Detect which cell encompasses the target text, then output its [X, Y] center coordinate. 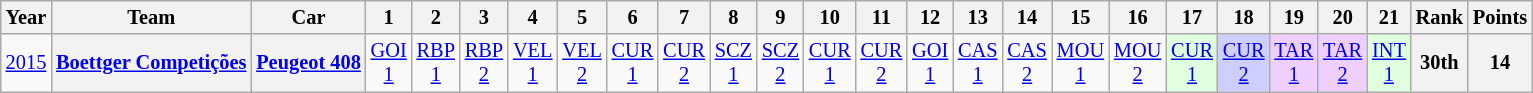
30th [1440, 63]
5 [582, 17]
18 [1244, 17]
RBP2 [484, 63]
12 [930, 17]
20 [1342, 17]
21 [1389, 17]
Points [1500, 17]
9 [780, 17]
17 [1192, 17]
Team [151, 17]
SCZ2 [780, 63]
11 [882, 17]
15 [1080, 17]
19 [1294, 17]
10 [830, 17]
Year [26, 17]
Boettger Competições [151, 63]
MOU1 [1080, 63]
6 [633, 17]
MOU2 [1138, 63]
2 [436, 17]
8 [734, 17]
Rank [1440, 17]
VEL2 [582, 63]
3 [484, 17]
Peugeot 408 [308, 63]
INT1 [1389, 63]
RBP1 [436, 63]
2015 [26, 63]
CAS2 [1026, 63]
13 [978, 17]
1 [389, 17]
4 [532, 17]
Car [308, 17]
7 [684, 17]
TAR1 [1294, 63]
VEL1 [532, 63]
CAS1 [978, 63]
16 [1138, 17]
TAR2 [1342, 63]
SCZ1 [734, 63]
